Output the [x, y] coordinate of the center of the cell containing the given text.  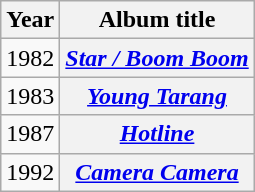
1992 [30, 172]
1983 [30, 96]
Young Tarang [157, 96]
Camera Camera [157, 172]
1982 [30, 58]
Hotline [157, 134]
1987 [30, 134]
Star / Boom Boom [157, 58]
Year [30, 20]
Album title [157, 20]
